Pinpoint the cell where the given text exists, returning its (X, Y) midpoint coordinate. 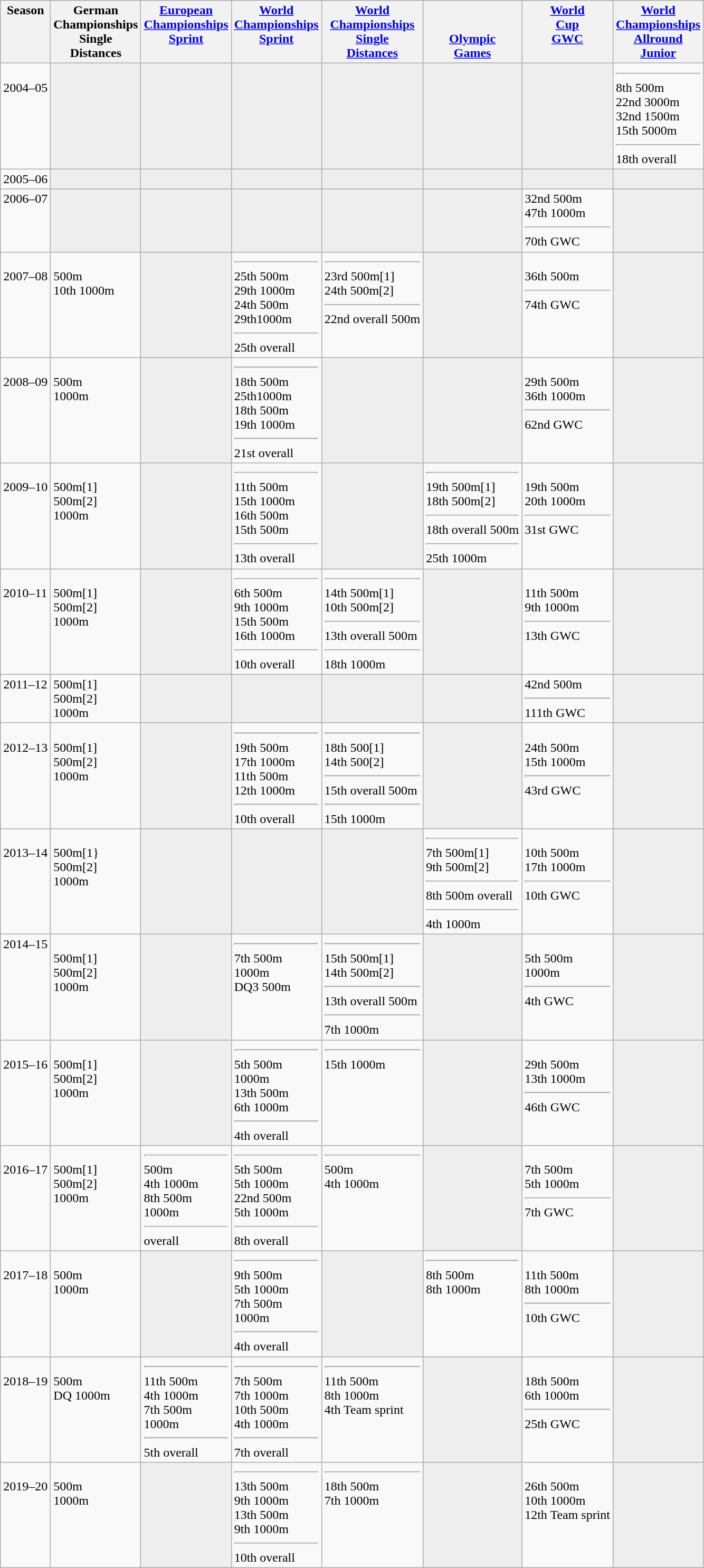
25th 500m 29th 1000m 24th 500m 29th1000m 25th overall (277, 305)
18th 500m 6th 1000m 25th GWC (568, 1410)
13th 500m 9th 1000m 13th 500m 9th 1000m 10th overall (277, 1515)
500m 4th 1000m (372, 1198)
2019–20 (25, 1515)
5th 500m 1000m 13th 500m 6th 1000m 4th overall (277, 1093)
World Championships Sprint (277, 32)
11th 500m 8th 1000m 4th Team sprint (372, 1410)
500m 10th 1000m (96, 305)
14th 500m[1] 10th 500m[2] 13th overall 500m 18th 1000m (372, 621)
24th 500m 15th 1000m 43rd GWC (568, 776)
2014–15 (25, 987)
2016–17 (25, 1198)
7th 500m 5th 1000m 7th GWC (568, 1198)
11th 500m 9th 1000m 13th GWC (568, 621)
6th 500m 9th 1000m 15th 500m 16th 1000m 10th overall (277, 621)
7th 500m[1] 9th 500m[2] 8th 500m overall 4th 1000m (473, 881)
18th 500[1] 14th 500[2] 15th overall 500m 15th 1000m (372, 776)
500m DQ 1000m (96, 1410)
2013–14 (25, 881)
2011–12 (25, 698)
World Championships Allround Junior (659, 32)
2018–19 (25, 1410)
11th 500m 4th 1000m 7th 500m 1000m 5th overall (186, 1410)
2012–13 (25, 776)
5th 500m 1000m 4th GWC (568, 987)
2009–10 (25, 516)
15th 1000m (372, 1093)
8th 500m 22nd 3000m 32nd 1500m 15th 5000m 18th overall (659, 116)
29th 500m 13th 1000m 46th GWC (568, 1093)
2010–11 (25, 621)
7th 500m 7th 1000m 10th 500m 4th 1000m 7th overall (277, 1410)
19th 500m[1] 18th 500m[2] 18th overall 500m 25th 1000m (473, 516)
European Championships Sprint (186, 32)
29th 500m 36th 1000m 62nd GWC (568, 410)
World Cup GWC (568, 32)
2008–09 (25, 410)
11th 500m 8th 1000m 10th GWC (568, 1304)
2004–05 (25, 116)
19th 500m 17th 1000m 11th 500m 12th 1000m 10th overall (277, 776)
32nd 500m 47th 1000m 70th GWC (568, 221)
Season (25, 32)
German Championships Single Distances (96, 32)
26th 500m 10th 1000m 12th Team sprint (568, 1515)
World Championships Single Distances (372, 32)
19th 500m 20th 1000m 31st GWC (568, 516)
Olympic Games (473, 32)
18th 500m 25th1000m 18th 500m 19th 1000m 21st overall (277, 410)
36th 500m 74th GWC (568, 305)
10th 500m 17th 1000m 10th GWC (568, 881)
42nd 500m 111th GWC (568, 698)
8th 500m 8th 1000m (473, 1304)
2006–07 (25, 221)
11th 500m 15th 1000m 16th 500m 15th 500m 13th overall (277, 516)
2015–16 (25, 1093)
5th 500m 5th 1000m 22nd 500m 5th 1000m 8th overall (277, 1198)
2007–08 (25, 305)
23rd 500m[1] 24th 500m[2] 22nd overall 500m (372, 305)
2005–06 (25, 179)
500m[1} 500m[2] 1000m (96, 881)
500m 4th 1000m 8th 500m 1000m overall (186, 1198)
15th 500m[1] 14th 500m[2] 13th overall 500m 7th 1000m (372, 987)
18th 500m 7th 1000m (372, 1515)
9th 500m 5th 1000m 7th 500m 1000m 4th overall (277, 1304)
2017–18 (25, 1304)
7th 500m 1000m DQ3 500m (277, 987)
